Return (X, Y) of the center of cell containing provided text 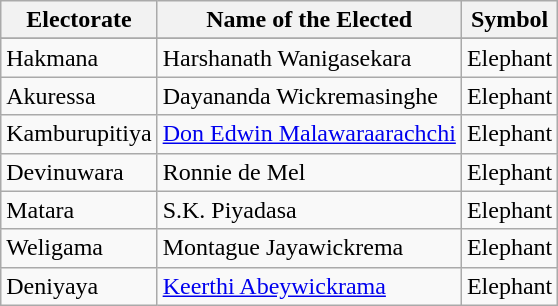
Kamburupitiya (79, 134)
Akuressa (79, 96)
Dayananda Wickremasinghe (309, 96)
Name of the Elected (309, 20)
Weligama (79, 248)
Harshanath Wanigasekara (309, 58)
Symbol (509, 20)
Keerthi Abeywickrama (309, 286)
Montague Jayawickrema (309, 248)
Devinuwara (79, 172)
Electorate (79, 20)
Ronnie de Mel (309, 172)
Don Edwin Malawaraarachchi (309, 134)
S.K. Piyadasa (309, 210)
Hakmana (79, 58)
Deniyaya (79, 286)
Matara (79, 210)
